Capture the cell that displays the provided text and extract its [x, y] central coordinate. 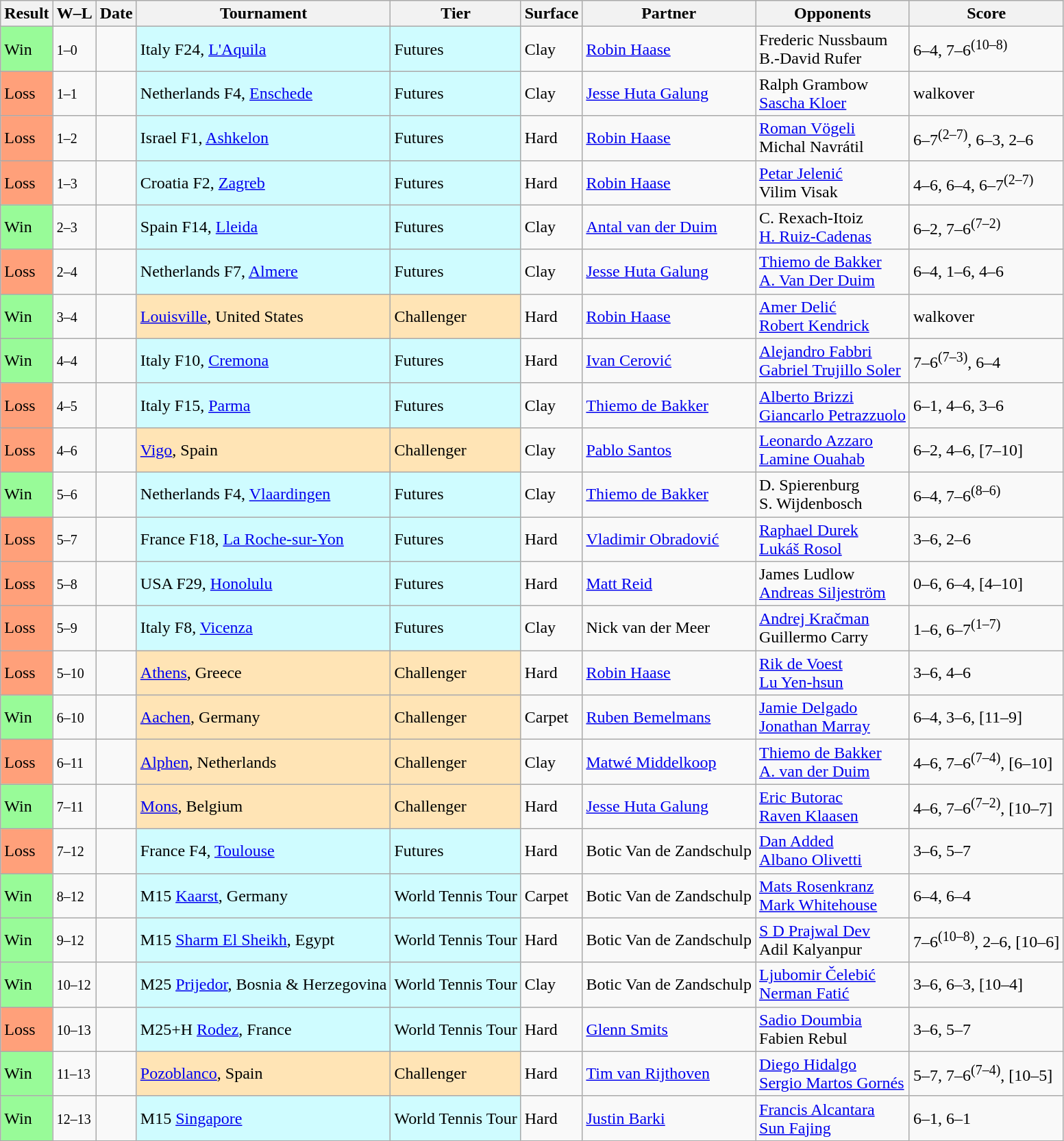
Nick van der Meer [669, 629]
Eric Butorac Raven Klaasen [832, 807]
10–13 [74, 1029]
James Ludlow Andreas Siljeström [832, 584]
Louisville, United States [263, 316]
6–11 [74, 762]
Thiemo de Bakker A. van der Duim [832, 762]
Justin Barki [669, 1118]
Opponents [832, 14]
D. Spierenburg S. Wijdenbosch [832, 494]
Glenn Smits [669, 1029]
4–6 [74, 449]
5–8 [74, 584]
Rik de Voest Lu Yen-hsun [832, 673]
Netherlands F4, Vlaardingen [263, 494]
6–2, 4–6, [7–10] [986, 449]
3–6, 4–6 [986, 673]
Francis Alcantara Sun Fajing [832, 1118]
France F18, La Roche-sur-Yon [263, 538]
France F4, Toulouse [263, 851]
Tim van Rijthoven [669, 1074]
4–4 [74, 360]
Frederic Nussbaum B.-David Rufer [832, 49]
Italy F24, L'Aquila [263, 49]
2–4 [74, 271]
Italy F8, Vicenza [263, 629]
Date [116, 14]
Matwé Middelkoop [669, 762]
Andrej Kračman Guillermo Carry [832, 629]
1–3 [74, 182]
M15 Singapore [263, 1118]
Alejandro Fabbri Gabriel Trujillo Soler [832, 360]
Dan Added Albano Olivetti [832, 851]
Alphen, Netherlands [263, 762]
6–7(2–7), 6–3, 2–6 [986, 138]
Amer Delić Robert Kendrick [832, 316]
3–6, 2–6 [986, 538]
Tier [456, 14]
6–4, 6–4 [986, 896]
7–6(10–8), 2–6, [10–6] [986, 940]
5–6 [74, 494]
0–6, 6–4, [4–10] [986, 584]
Pablo Santos [669, 449]
Raphael Durek Lukáš Rosol [832, 538]
Partner [669, 14]
6–4, 3–6, [11–9] [986, 718]
7–6(7–3), 6–4 [986, 360]
M25+H Rodez, France [263, 1029]
Croatia F2, Zagreb [263, 182]
Ljubomir Čelebić Nerman Fatić [832, 985]
Spain F14, Lleida [263, 227]
7–11 [74, 807]
6–1, 6–1 [986, 1118]
4–6, 6–4, 6–7(2–7) [986, 182]
Roman Vögeli Michal Navrátil [832, 138]
5–7, 7–6(7–4), [10–5] [986, 1074]
6–10 [74, 718]
Ruben Bemelmans [669, 718]
Vladimir Obradović [669, 538]
6–4, 7–6(10–8) [986, 49]
8–12 [74, 896]
5–9 [74, 629]
M25 Prijedor, Bosnia & Herzegovina [263, 985]
Surface [552, 14]
4–5 [74, 405]
1–2 [74, 138]
Aachen, Germany [263, 718]
6–1, 4–6, 3–6 [986, 405]
Israel F1, Ashkelon [263, 138]
Italy F15, Parma [263, 405]
Antal van der Duim [669, 227]
S D Prajwal Dev Adil Kalyanpur [832, 940]
Pozoblanco, Spain [263, 1074]
1–6, 6–7(1–7) [986, 629]
5–7 [74, 538]
Italy F10, Cremona [263, 360]
M15 Sharm El Sheikh, Egypt [263, 940]
Result [27, 14]
Diego Hidalgo Sergio Martos Gornés [832, 1074]
Netherlands F7, Almere [263, 271]
1–0 [74, 49]
6–2, 7–6(7–2) [986, 227]
3–4 [74, 316]
4–6, 7–6(7–4), [6–10] [986, 762]
Ralph Grambow Sascha Kloer [832, 93]
3–6, 6–3, [10–4] [986, 985]
12–13 [74, 1118]
6–4, 7–6(8–6) [986, 494]
9–12 [74, 940]
7–12 [74, 851]
Mons, Belgium [263, 807]
11–13 [74, 1074]
6–4, 1–6, 4–6 [986, 271]
Athens, Greece [263, 673]
Leonardo Azzaro Lamine Ouahab [832, 449]
Netherlands F4, Enschede [263, 93]
5–10 [74, 673]
Matt Reid [669, 584]
C. Rexach-Itoiz H. Ruiz-Cadenas [832, 227]
2–3 [74, 227]
Jamie Delgado Jonathan Marray [832, 718]
Sadio Doumbia Fabien Rebul [832, 1029]
Alberto Brizzi Giancarlo Petrazzuolo [832, 405]
Mats Rosenkranz Mark Whitehouse [832, 896]
Ivan Cerović [669, 360]
Thiemo de Bakker A. Van Der Duim [832, 271]
M15 Kaarst, Germany [263, 896]
Petar Jelenić Vilim Visak [832, 182]
4–6, 7–6(7–2), [10–7] [986, 807]
Vigo, Spain [263, 449]
W–L [74, 14]
1–1 [74, 93]
Score [986, 14]
10–12 [74, 985]
USA F29, Honolulu [263, 584]
Tournament [263, 14]
